Provide the (X, Y) coordinate of the cell's center where the given text is located.  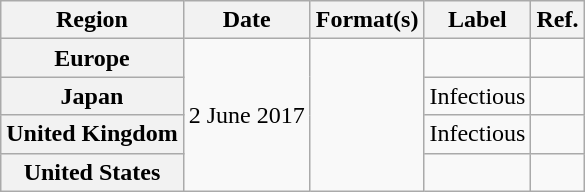
United States (92, 172)
Ref. (558, 20)
2 June 2017 (246, 115)
Date (246, 20)
Label (478, 20)
Europe (92, 58)
United Kingdom (92, 134)
Format(s) (367, 20)
Japan (92, 96)
Region (92, 20)
